Identify which cell holds the provided text, then report its (X, Y) central coordinate. 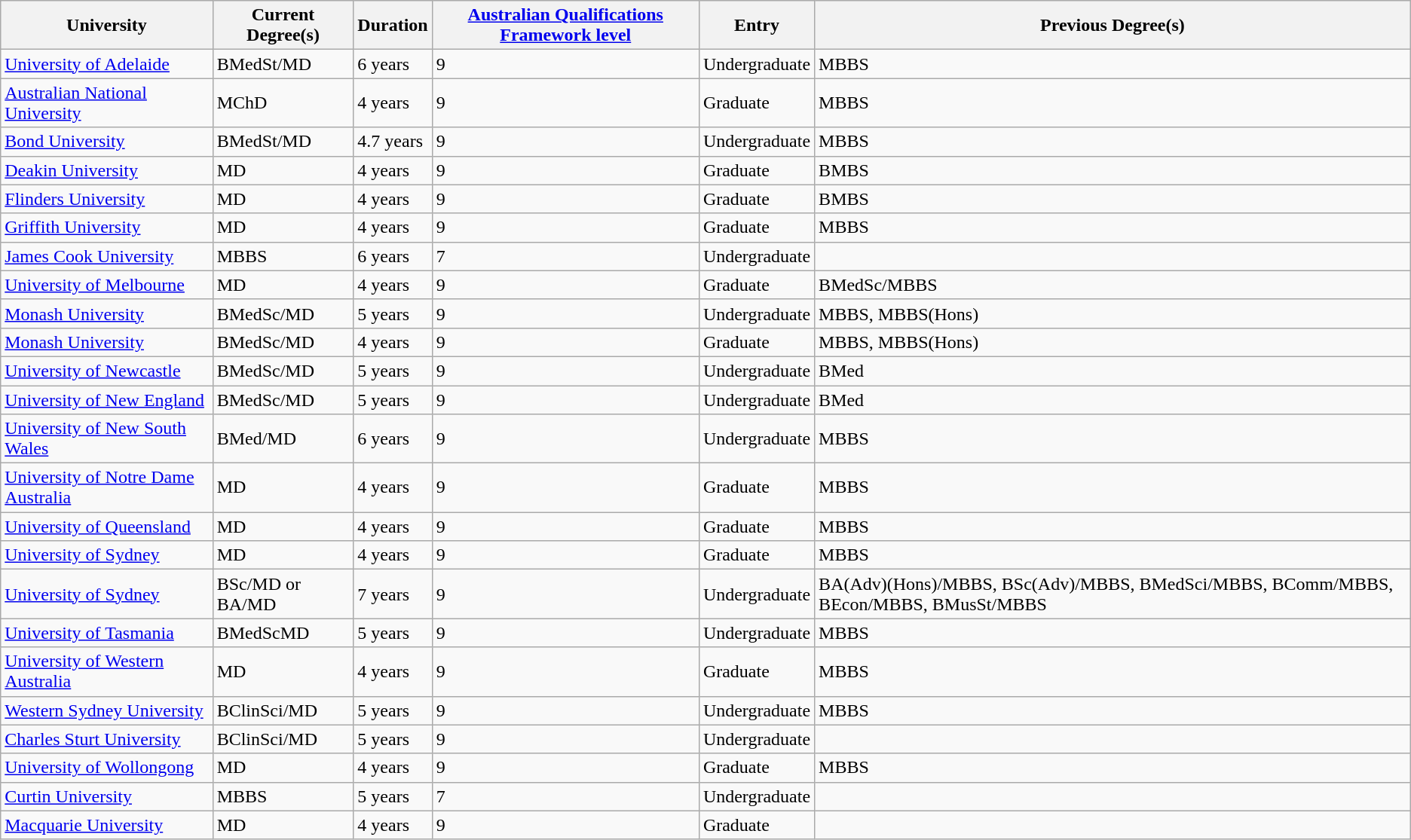
BA(Adv)(Hons)/MBBS, BSc(Adv)/MBBS, BMedSci/MBBS, BComm/MBBS, BEcon/MBBS, BMusSt/MBBS (1113, 594)
Western Sydney University (107, 710)
University of Western Australia (107, 672)
Charles Sturt University (107, 739)
University of Adelaide (107, 64)
Previous Degree(s) (1113, 26)
Duration (393, 26)
University of New South Wales (107, 438)
Flinders University (107, 199)
Current Degree(s) (283, 26)
MChD (283, 102)
4.7 years (393, 142)
Bond University (107, 142)
Macquarie University (107, 825)
BSc/MD or BA/MD (283, 594)
7 years (393, 594)
Entry (757, 26)
Australian National University (107, 102)
Australian Qualifications Framework level (565, 26)
University of Queensland (107, 527)
BMed/MD (283, 438)
BMedSc/MBBS (1113, 285)
University of Notre Dame Australia (107, 488)
BMedScMD (283, 633)
James Cook University (107, 256)
University (107, 26)
University of Newcastle (107, 371)
University of Melbourne (107, 285)
University of New England (107, 400)
University of Tasmania (107, 633)
Griffith University (107, 228)
University of Wollongong (107, 768)
Deakin University (107, 170)
Curtin University (107, 796)
